Return (X, Y) of the center of cell containing provided text 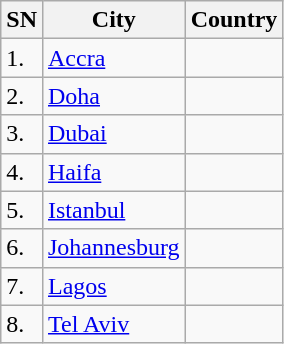
6. (22, 248)
Lagos (114, 286)
Haifa (114, 172)
Accra (114, 58)
Tel Aviv (114, 324)
Country (234, 20)
2. (22, 96)
Istanbul (114, 210)
City (114, 20)
Doha (114, 96)
Dubai (114, 134)
SN (22, 20)
4. (22, 172)
8. (22, 324)
7. (22, 286)
3. (22, 134)
1. (22, 58)
5. (22, 210)
Johannesburg (114, 248)
